Determine the (X, Y) coordinate at the center of the cell enclosing the given text.  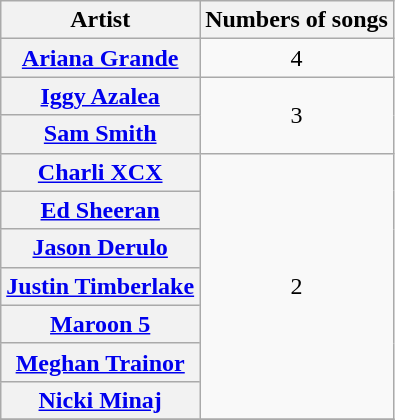
Maroon 5 (100, 324)
2 (297, 286)
Iggy Azalea (100, 96)
Numbers of songs (297, 20)
Sam Smith (100, 134)
Ariana Grande (100, 58)
Nicki Minaj (100, 400)
Meghan Trainor (100, 362)
Artist (100, 20)
4 (297, 58)
Charli XCX (100, 172)
Jason Derulo (100, 248)
Ed Sheeran (100, 210)
3 (297, 115)
Justin Timberlake (100, 286)
